For the text-containing cell, return its midpoint in (x, y) coordinate format. 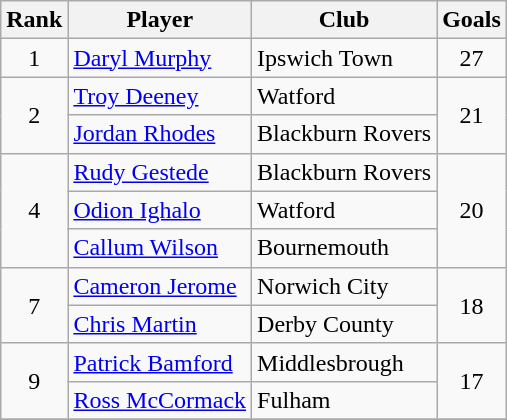
Club (344, 20)
21 (472, 115)
7 (34, 305)
Player (160, 20)
Rudy Gestede (160, 172)
Bournemouth (344, 248)
Goals (472, 20)
Norwich City (344, 286)
Troy Deeney (160, 96)
9 (34, 381)
Fulham (344, 400)
27 (472, 58)
Cameron Jerome (160, 286)
17 (472, 381)
Ipswich Town (344, 58)
Derby County (344, 324)
Ross McCormack (160, 400)
Callum Wilson (160, 248)
Chris Martin (160, 324)
20 (472, 210)
Daryl Murphy (160, 58)
4 (34, 210)
2 (34, 115)
1 (34, 58)
Patrick Bamford (160, 362)
Odion Ighalo (160, 210)
Middlesbrough (344, 362)
18 (472, 305)
Jordan Rhodes (160, 134)
Rank (34, 20)
